Return (X, Y) of the center of cell containing provided text 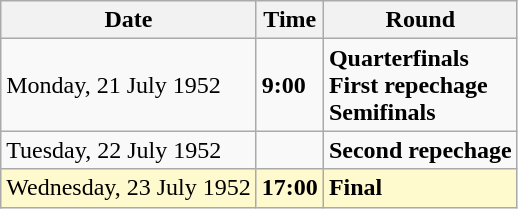
Date (129, 20)
Tuesday, 22 July 1952 (129, 150)
Wednesday, 23 July 1952 (129, 188)
QuarterfinalsFirst repechageSemifinals (420, 85)
Monday, 21 July 1952 (129, 85)
9:00 (290, 85)
Time (290, 20)
17:00 (290, 188)
Final (420, 188)
Second repechage (420, 150)
Round (420, 20)
